Identify which cell holds the provided text, then report its [x, y] central coordinate. 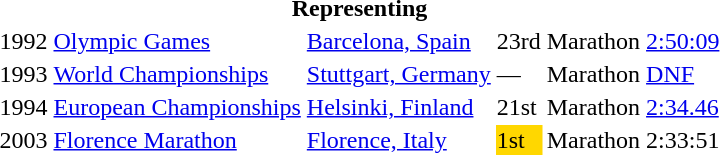
World Championships [177, 74]
European Championships [177, 107]
23rd [518, 41]
1st [518, 140]
Olympic Games [177, 41]
Florence Marathon [177, 140]
Florence, Italy [398, 140]
Stuttgart, Germany [398, 74]
Helsinki, Finland [398, 107]
21st [518, 107]
Barcelona, Spain [398, 41]
— [518, 74]
